Extract the (x, y) coordinate from the center of the cell holding the provided text.  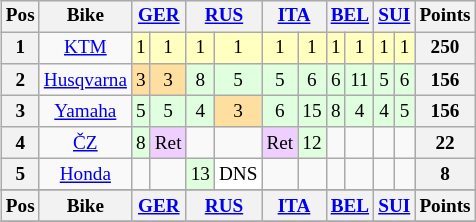
15 (312, 111)
Honda (85, 175)
KTM (85, 48)
Husqvarna (85, 80)
2 (20, 80)
DNS (238, 175)
Yamaha (85, 111)
250 (445, 48)
ČZ (85, 143)
12 (312, 143)
13 (200, 175)
22 (445, 143)
11 (359, 80)
